Determine the [x, y] coordinate at the center of the cell enclosing the given text.  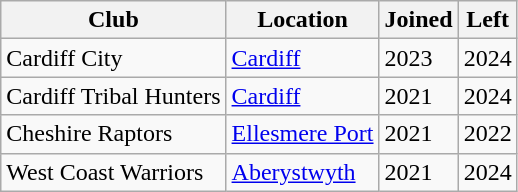
2023 [418, 58]
Cardiff Tribal Hunters [114, 96]
Cardiff City [114, 58]
Joined [418, 20]
Aberystwyth [302, 172]
Left [488, 20]
Ellesmere Port [302, 134]
West Coast Warriors [114, 172]
2022 [488, 134]
Club [114, 20]
Location [302, 20]
Cheshire Raptors [114, 134]
